Search for the cell housing the specified text and yield its (X, Y) center coordinate. 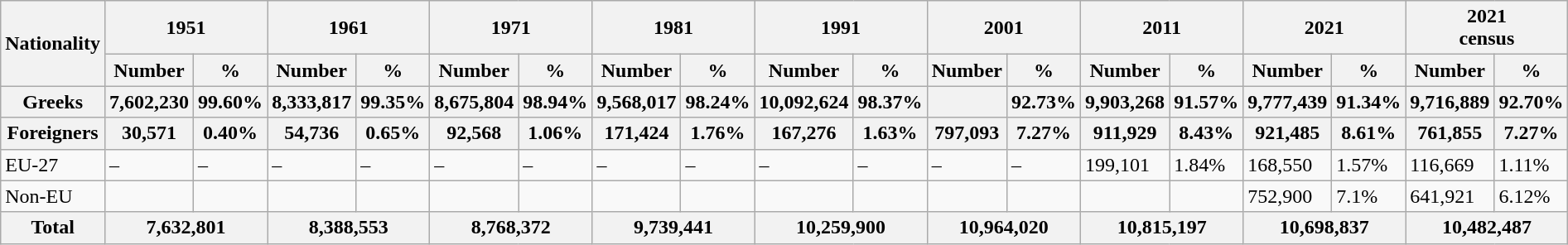
2001 (1004, 28)
10,698,837 (1324, 228)
Total (53, 228)
1971 (511, 28)
0.40% (230, 133)
1951 (186, 28)
2021 (1324, 28)
1.06% (555, 133)
7,632,801 (186, 228)
8,675,804 (474, 102)
10,259,900 (841, 228)
1.11% (1531, 165)
9,739,441 (673, 228)
7,602,230 (149, 102)
171,424 (636, 133)
8,333,817 (311, 102)
0.65% (393, 133)
921,485 (1287, 133)
54,736 (311, 133)
99.60% (230, 102)
Foreigners (53, 133)
761,855 (1450, 133)
8.43% (1206, 133)
9,716,889 (1450, 102)
Non-EU (53, 196)
9,568,017 (636, 102)
167,276 (803, 133)
10,092,624 (803, 102)
797,093 (967, 133)
92.73% (1044, 102)
98.24% (717, 102)
1981 (673, 28)
98.94% (555, 102)
641,921 (1450, 196)
92.70% (1531, 102)
2011 (1162, 28)
92,568 (474, 133)
91.34% (1368, 102)
1991 (841, 28)
EU-27 (53, 165)
8,388,553 (349, 228)
116,669 (1450, 165)
Greeks (53, 102)
7.1% (1368, 196)
1.84% (1206, 165)
2021census (1487, 28)
199,101 (1125, 165)
91.57% (1206, 102)
1.63% (890, 133)
10,482,487 (1487, 228)
Nationality (53, 43)
10,964,020 (1004, 228)
99.35% (393, 102)
1.57% (1368, 165)
98.37% (890, 102)
911,929 (1125, 133)
8.61% (1368, 133)
10,815,197 (1162, 228)
9,777,439 (1287, 102)
1961 (349, 28)
168,550 (1287, 165)
9,903,268 (1125, 102)
6.12% (1531, 196)
1.76% (717, 133)
752,900 (1287, 196)
30,571 (149, 133)
8,768,372 (511, 228)
